Locate the cell with the specified text and output its (x, y) center coordinate. 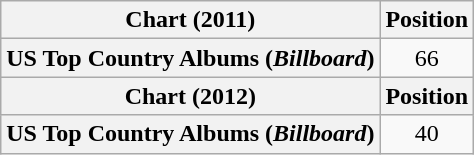
66 (427, 58)
Chart (2011) (190, 20)
Chart (2012) (190, 96)
40 (427, 134)
